Extract the (x, y) coordinate from the center of the cell holding the provided text.  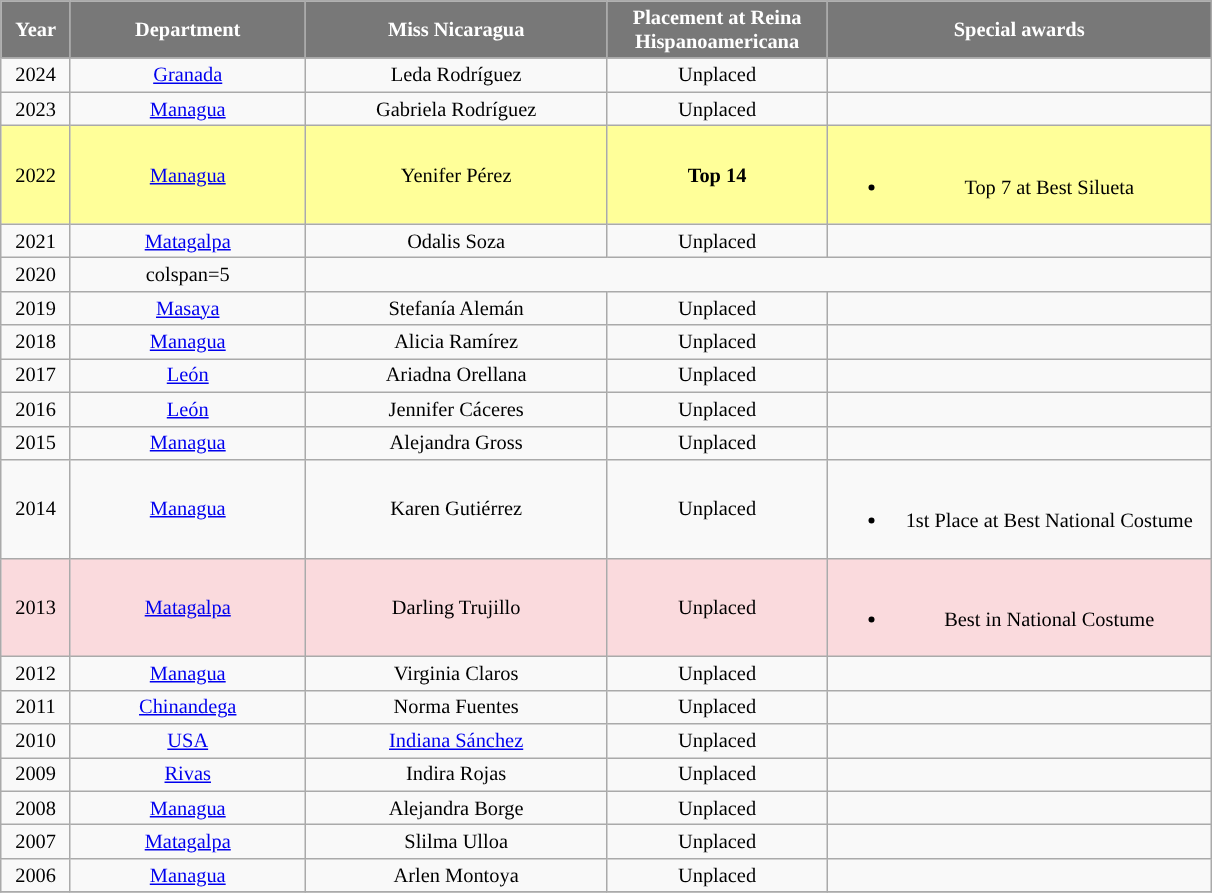
Arlen Montoya (456, 875)
2008 (36, 808)
2007 (36, 841)
2011 (36, 707)
Department (188, 29)
Alejandra Gross (456, 443)
2022 (36, 174)
colspan=5 (188, 274)
Karen Gutiérrez (456, 508)
Rivas (188, 774)
2013 (36, 607)
Ariadna Orellana (456, 375)
Best in National Costume (1020, 607)
Indira Rojas (456, 774)
Leda Rodríguez (456, 75)
Alicia Ramírez (456, 342)
2017 (36, 375)
Granada (188, 75)
Norma Fuentes (456, 707)
Indiana Sánchez (456, 741)
USA (188, 741)
Miss Nicaragua (456, 29)
2012 (36, 673)
2014 (36, 508)
Year (36, 29)
Slilma Ulloa (456, 841)
Placement at Reina Hispanoamericana (717, 29)
Gabriela Rodríguez (456, 109)
2019 (36, 308)
1st Place at Best National Costume (1020, 508)
2023 (36, 109)
Stefanía Alemán (456, 308)
2006 (36, 875)
Darling Trujillo (456, 607)
Alejandra Borge (456, 808)
Top 7 at Best Silueta (1020, 174)
2018 (36, 342)
Special awards (1020, 29)
2024 (36, 75)
2015 (36, 443)
Odalis Soza (456, 241)
2016 (36, 409)
2010 (36, 741)
Top 14 (717, 174)
Virginia Claros (456, 673)
Chinandega (188, 707)
2021 (36, 241)
2020 (36, 274)
Yenifer Pérez (456, 174)
Jennifer Cáceres (456, 409)
2009 (36, 774)
Masaya (188, 308)
